Determine the (x, y) coordinate at the center of the cell enclosing the given text.  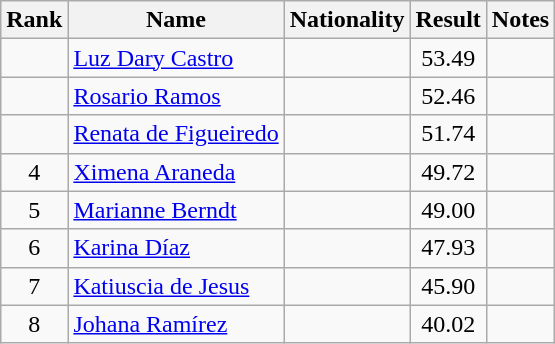
6 (34, 248)
53.49 (448, 58)
51.74 (448, 134)
Johana Ramírez (176, 324)
Name (176, 20)
45.90 (448, 286)
Rank (34, 20)
7 (34, 286)
Rosario Ramos (176, 96)
52.46 (448, 96)
Result (448, 20)
Karina Díaz (176, 248)
Renata de Figueiredo (176, 134)
Marianne Berndt (176, 210)
Ximena Araneda (176, 172)
5 (34, 210)
Katiuscia de Jesus (176, 286)
49.72 (448, 172)
Luz Dary Castro (176, 58)
8 (34, 324)
40.02 (448, 324)
4 (34, 172)
49.00 (448, 210)
47.93 (448, 248)
Nationality (347, 20)
Notes (520, 20)
